Pinpoint the cell where the given text exists, returning its (X, Y) midpoint coordinate. 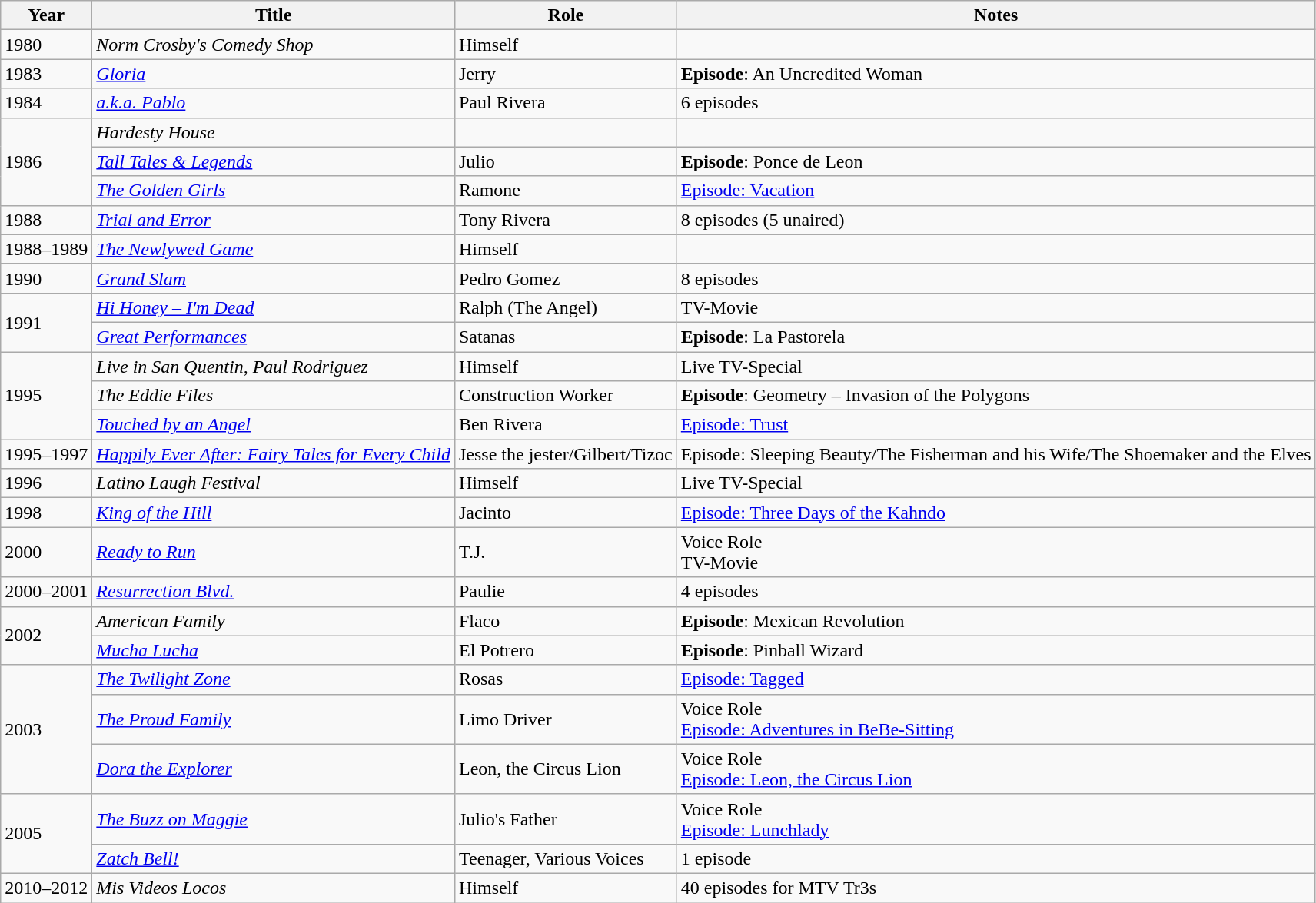
Touched by an Angel (274, 425)
2000–2001 (46, 592)
1984 (46, 103)
Resurrection Blvd. (274, 592)
2002 (46, 636)
Episode: Three Days of the Kahndo (996, 513)
8 episodes (996, 278)
King of the Hill (274, 513)
Happily Ever After: Fairy Tales for Every Child (274, 454)
Episode: Tagged (996, 679)
Rosas (566, 679)
Episode: Mexican Revolution (996, 621)
2010–2012 (46, 888)
1988–1989 (46, 249)
Ready to Run (274, 552)
Episode: Vacation (996, 191)
2003 (46, 729)
T.J. (566, 552)
Episode: Geometry – Invasion of the Polygons (996, 396)
Live in San Quentin, Paul Rodriguez (274, 367)
1983 (46, 74)
Episode: Sleeping Beauty/The Fisherman and his Wife/The Shoemaker and the Elves (996, 454)
Construction Worker (566, 396)
The Twilight Zone (274, 679)
Zatch Bell! (274, 858)
The Newlywed Game (274, 249)
Tall Tales & Legends (274, 161)
4 episodes (996, 592)
Title (274, 15)
a.k.a. Pablo (274, 103)
Grand Slam (274, 278)
Paulie (566, 592)
Voice RoleTV-Movie (996, 552)
Tony Rivera (566, 220)
Role (566, 15)
Satanas (566, 337)
1991 (46, 322)
The Golden Girls (274, 191)
Dora the Explorer (274, 769)
Voice RoleEpisode: Adventures in BeBe-Sitting (996, 719)
Latino Laugh Festival (274, 483)
Norm Crosby's Comedy Shop (274, 45)
Episode: Trust (996, 425)
Mis Videos Locos (274, 888)
1995–1997 (46, 454)
Voice RoleEpisode: Lunchlady (996, 819)
Limo Driver (566, 719)
Ramone (566, 191)
Episode: La Pastorela (996, 337)
Episode: An Uncredited Woman (996, 74)
1996 (46, 483)
American Family (274, 621)
6 episodes (996, 103)
1 episode (996, 858)
Gloria (274, 74)
Julio (566, 161)
40 episodes for MTV Tr3s (996, 888)
Paul Rivera (566, 103)
Leon, the Circus Lion (566, 769)
Episode: Pinball Wizard (996, 650)
The Proud Family (274, 719)
2000 (46, 552)
Year (46, 15)
TV-Movie (996, 307)
Great Performances (274, 337)
1995 (46, 396)
Hi Honey – I'm Dead (274, 307)
1980 (46, 45)
The Eddie Files (274, 396)
Episode: Ponce de Leon (996, 161)
1988 (46, 220)
1986 (46, 161)
Pedro Gomez (566, 278)
Hardesty House (274, 132)
Trial and Error (274, 220)
Flaco (566, 621)
Jerry (566, 74)
Teenager, Various Voices (566, 858)
8 episodes (5 unaired) (996, 220)
Voice RoleEpisode: Leon, the Circus Lion (996, 769)
Ben Rivera (566, 425)
Julio's Father (566, 819)
2005 (46, 833)
Jacinto (566, 513)
Ralph (The Angel) (566, 307)
1990 (46, 278)
El Potrero (566, 650)
Mucha Lucha (274, 650)
Notes (996, 15)
The Buzz on Maggie (274, 819)
1998 (46, 513)
Jesse the jester/Gilbert/Tizoc (566, 454)
